Scan for the cell matching the given text and deliver its (X, Y) coordinate at center. 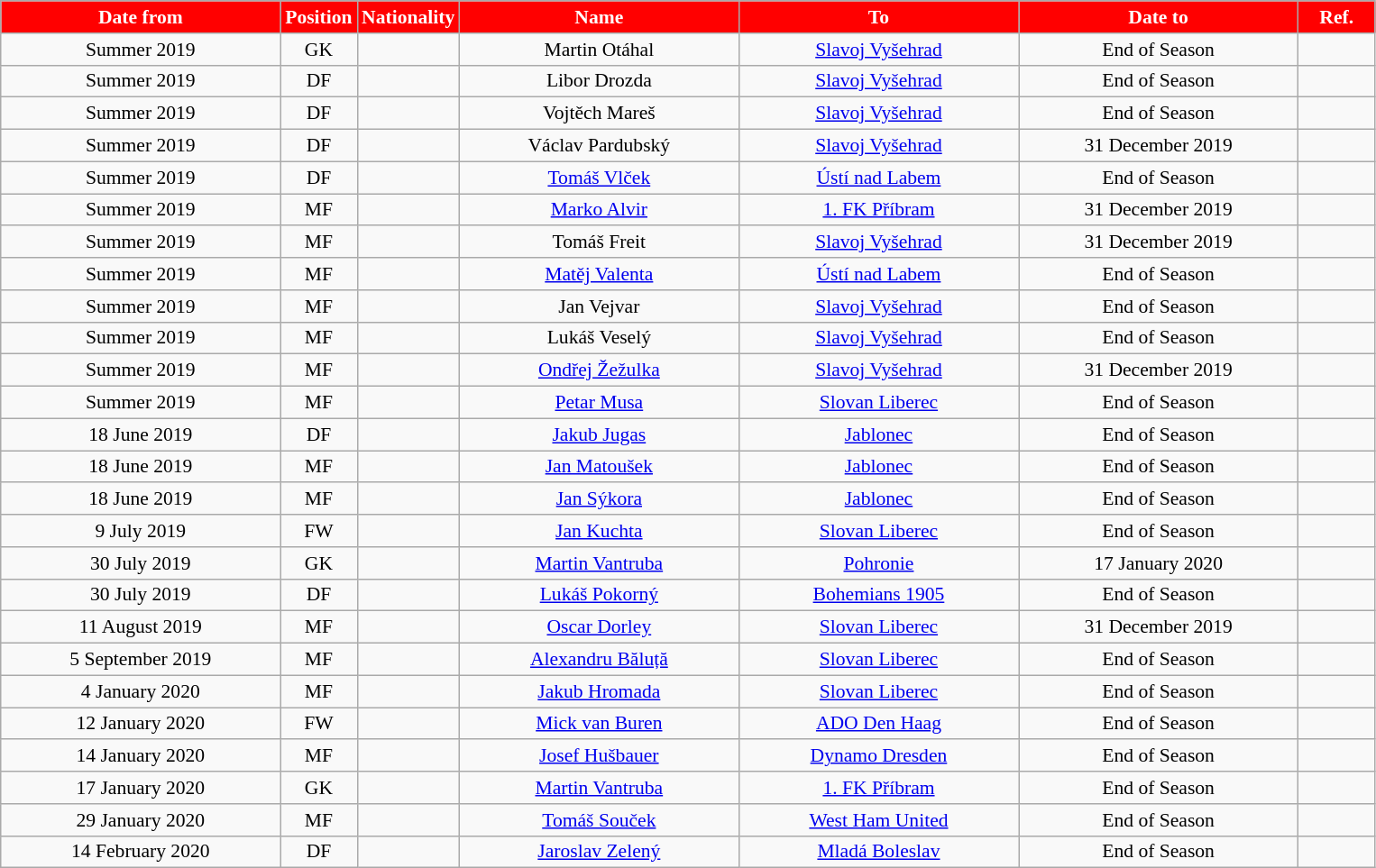
Nationality (408, 17)
Jan Sýkora (599, 499)
Libor Drozda (599, 81)
Josef Hušbauer (599, 756)
12 January 2020 (141, 724)
Lukáš Pokorný (599, 595)
Lukáš Veselý (599, 338)
Jaroslav Zelený (599, 852)
Tomáš Freit (599, 242)
Martin Otáhal (599, 50)
Oscar Dorley (599, 627)
Vojtěch Mareš (599, 114)
14 January 2020 (141, 756)
Name (599, 17)
Matěj Valenta (599, 274)
Václav Pardubský (599, 146)
Alexandru Băluță (599, 660)
Mick van Buren (599, 724)
To (878, 17)
4 January 2020 (141, 691)
Jan Kuchta (599, 531)
9 July 2019 (141, 531)
Marko Alvir (599, 210)
14 February 2020 (141, 852)
Tomáš Souček (599, 820)
Petar Musa (599, 403)
Tomáš Vlček (599, 178)
Jan Vejvar (599, 306)
ADO Den Haag (878, 724)
Pohronie (878, 563)
Bohemians 1905 (878, 595)
Mladá Boleslav (878, 852)
Position (319, 17)
Jan Matoušek (599, 467)
Jakub Jugas (599, 434)
5 September 2019 (141, 660)
Jakub Hromada (599, 691)
West Ham United (878, 820)
29 January 2020 (141, 820)
Date to (1159, 17)
Ref. (1336, 17)
Ondřej Žežulka (599, 370)
Date from (141, 17)
Dynamo Dresden (878, 756)
11 August 2019 (141, 627)
